Scan for the cell matching the given text and deliver its (x, y) coordinate at center. 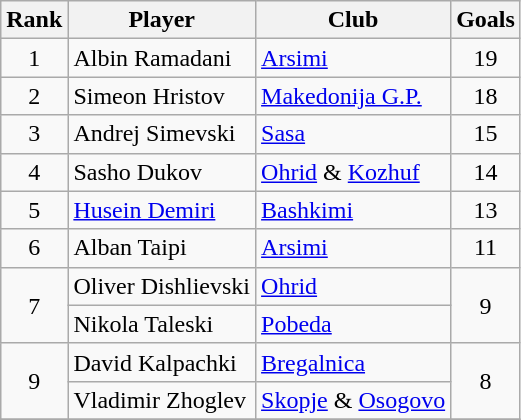
15 (486, 134)
Rank (34, 20)
Skopje & Osogovo (354, 400)
Sasa (354, 134)
14 (486, 172)
8 (486, 381)
18 (486, 96)
Simeon Hristov (162, 96)
Albin Ramadani (162, 58)
11 (486, 248)
Makedonija G.P. (354, 96)
4 (34, 172)
Goals (486, 20)
Andrej Simevski (162, 134)
6 (34, 248)
7 (34, 305)
1 (34, 58)
Husein Demiri (162, 210)
3 (34, 134)
Alban Taipi (162, 248)
2 (34, 96)
Player (162, 20)
Oliver Dishlievski (162, 286)
Pobeda (354, 324)
Sasho Dukov (162, 172)
Vladimir Zhoglev (162, 400)
Bregalnica (354, 362)
Club (354, 20)
David Kalpachki (162, 362)
Ohrid (354, 286)
19 (486, 58)
13 (486, 210)
5 (34, 210)
Nikola Taleski (162, 324)
Bashkimi (354, 210)
Ohrid & Kozhuf (354, 172)
